Identify which cell holds the provided text, then report its [X, Y] central coordinate. 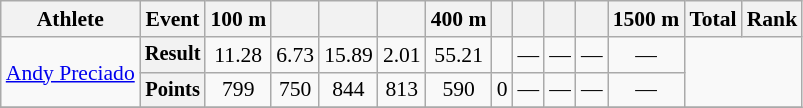
6.73 [295, 55]
750 [295, 90]
Total [712, 19]
15.89 [348, 55]
Athlete [70, 19]
799 [238, 90]
Rank [772, 19]
Result [173, 55]
Event [173, 19]
0 [502, 90]
844 [348, 90]
813 [402, 90]
1500 m [646, 19]
Andy Preciado [70, 72]
55.21 [459, 55]
11.28 [238, 55]
100 m [238, 19]
2.01 [402, 55]
400 m [459, 19]
590 [459, 90]
Points [173, 90]
